Locate the cell with the specified text and output its (x, y) center coordinate. 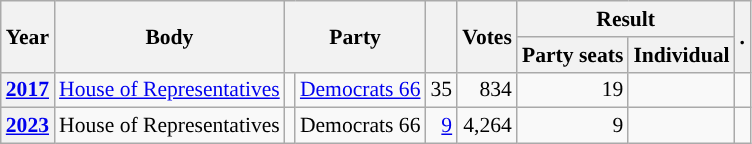
Year (28, 36)
Result (626, 19)
19 (572, 90)
Votes (487, 36)
35 (442, 90)
2017 (28, 90)
4,264 (487, 126)
Party seats (572, 55)
834 (487, 90)
Body (170, 36)
. (742, 36)
Party (356, 36)
Individual (681, 55)
2023 (28, 126)
